Provide the [X, Y] coordinate of the cell's center where the given text is located.  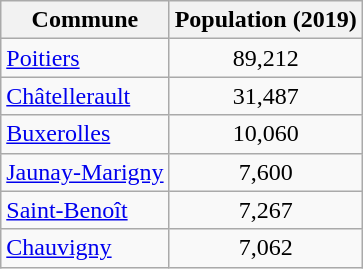
10,060 [266, 134]
Poitiers [85, 58]
Chauvigny [85, 248]
Buxerolles [85, 134]
Jaunay-Marigny [85, 172]
31,487 [266, 96]
Châtellerault [85, 96]
7,600 [266, 172]
Saint-Benoît [85, 210]
Population (2019) [266, 20]
Commune [85, 20]
89,212 [266, 58]
7,267 [266, 210]
7,062 [266, 248]
